Locate the cell with the specified text and output its (X, Y) center coordinate. 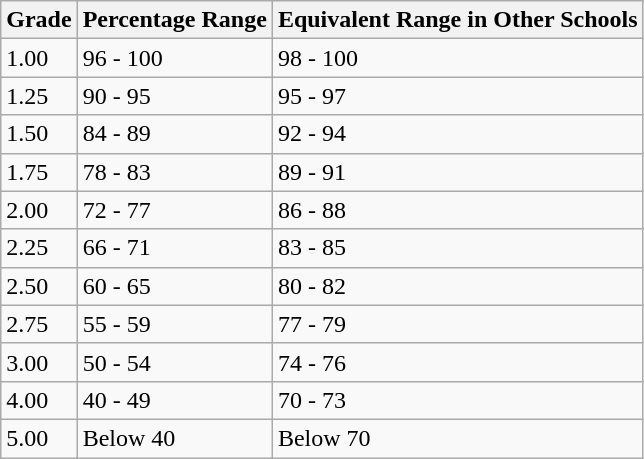
84 - 89 (174, 134)
2.00 (39, 210)
3.00 (39, 362)
80 - 82 (458, 286)
1.00 (39, 58)
89 - 91 (458, 172)
72 - 77 (174, 210)
Below 70 (458, 438)
1.50 (39, 134)
5.00 (39, 438)
50 - 54 (174, 362)
96 - 100 (174, 58)
2.75 (39, 324)
98 - 100 (458, 58)
Percentage Range (174, 20)
Equivalent Range in Other Schools (458, 20)
60 - 65 (174, 286)
1.75 (39, 172)
70 - 73 (458, 400)
40 - 49 (174, 400)
86 - 88 (458, 210)
Grade (39, 20)
90 - 95 (174, 96)
95 - 97 (458, 96)
66 - 71 (174, 248)
78 - 83 (174, 172)
77 - 79 (458, 324)
74 - 76 (458, 362)
4.00 (39, 400)
2.50 (39, 286)
83 - 85 (458, 248)
Below 40 (174, 438)
55 - 59 (174, 324)
1.25 (39, 96)
2.25 (39, 248)
92 - 94 (458, 134)
